Detect which cell encompasses the target text, then output its [X, Y] center coordinate. 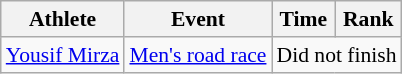
Did not finish [337, 55]
Athlete [63, 19]
Men's road race [198, 55]
Yousif Mirza [63, 55]
Event [198, 19]
Rank [368, 19]
Time [304, 19]
